Capture the cell that displays the provided text and extract its (X, Y) central coordinate. 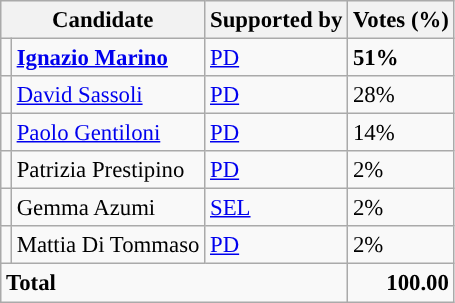
Supported by (276, 20)
51% (402, 58)
28% (402, 95)
Ignazio Marino (108, 58)
100.00 (402, 283)
14% (402, 133)
SEL (276, 208)
Gemma Azumi (108, 208)
Paolo Gentiloni (108, 133)
David Sassoli (108, 95)
Candidate (103, 20)
Total (174, 283)
Mattia Di Tommaso (108, 245)
Patrizia Prestipino (108, 170)
Votes (%) (402, 20)
